Identify which cell holds the provided text, then report its [X, Y] central coordinate. 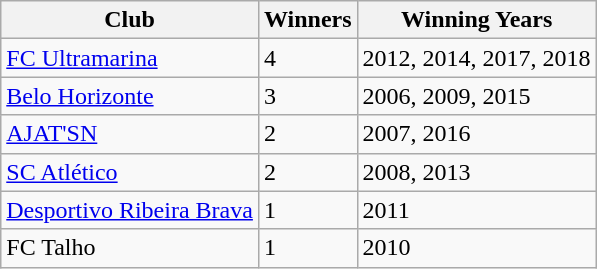
Belo Horizonte [130, 96]
3 [308, 96]
2007, 2016 [476, 134]
Winners [308, 20]
Desportivo Ribeira Brava [130, 210]
FC Ultramarina [130, 58]
Club [130, 20]
2010 [476, 248]
FC Talho [130, 248]
2008, 2013 [476, 172]
2011 [476, 210]
AJAT'SN [130, 134]
Winning Years [476, 20]
2006, 2009, 2015 [476, 96]
2012, 2014, 2017, 2018 [476, 58]
4 [308, 58]
SC Atlético [130, 172]
